Return [X, Y] of the center of cell containing provided text 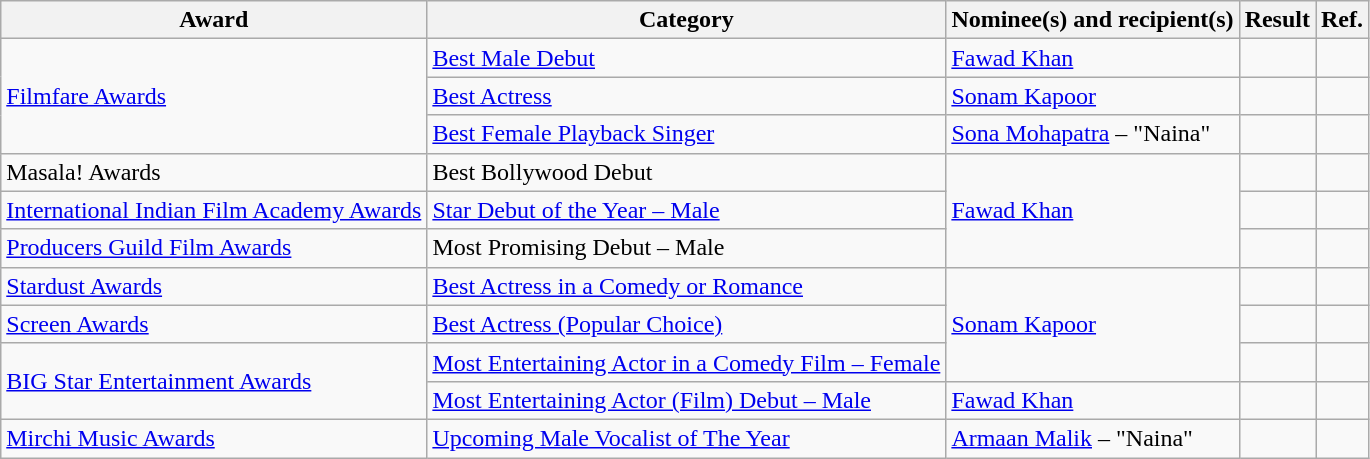
Best Male Debut [686, 58]
Result [1277, 20]
Masala! Awards [214, 172]
Best Bollywood Debut [686, 172]
Upcoming Male Vocalist of The Year [686, 438]
Stardust Awards [214, 286]
International Indian Film Academy Awards [214, 210]
Sona Mohapatra – "Naina" [1092, 134]
Most Promising Debut – Male [686, 248]
Most Entertaining Actor (Film) Debut – Male [686, 400]
Nominee(s) and recipient(s) [1092, 20]
BIG Star Entertainment Awards [214, 381]
Screen Awards [214, 324]
Best Female Playback Singer [686, 134]
Mirchi Music Awards [214, 438]
Producers Guild Film Awards [214, 248]
Armaan Malik – "Naina" [1092, 438]
Best Actress in a Comedy or Romance [686, 286]
Category [686, 20]
Award [214, 20]
Best Actress (Popular Choice) [686, 324]
Best Actress [686, 96]
Most Entertaining Actor in a Comedy Film – Female [686, 362]
Filmfare Awards [214, 96]
Ref. [1342, 20]
Star Debut of the Year – Male [686, 210]
